For the text-containing cell, return its midpoint in (x, y) coordinate format. 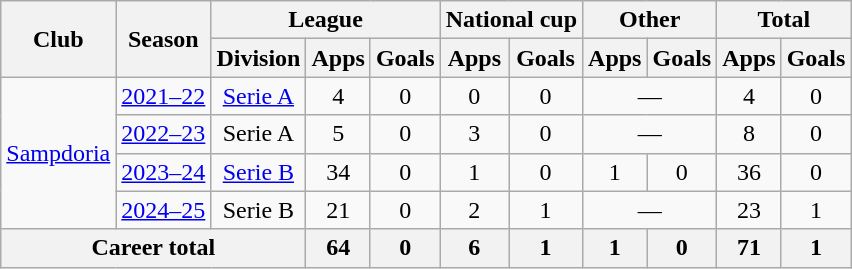
64 (338, 248)
2023–24 (164, 172)
Career total (154, 248)
3 (474, 134)
21 (338, 210)
6 (474, 248)
2 (474, 210)
34 (338, 172)
2021–22 (164, 96)
71 (749, 248)
Season (164, 39)
Division (258, 58)
2024–25 (164, 210)
Total (784, 20)
8 (749, 134)
Other (650, 20)
League (326, 20)
23 (749, 210)
National cup (511, 20)
2022–23 (164, 134)
5 (338, 134)
Club (58, 39)
Sampdoria (58, 153)
36 (749, 172)
